For the text-containing cell, return its midpoint in [x, y] coordinate format. 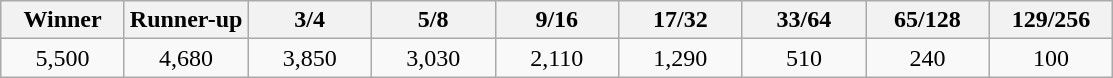
3,030 [433, 58]
100 [1051, 58]
65/128 [928, 20]
1,290 [681, 58]
3,850 [310, 58]
9/16 [557, 20]
5/8 [433, 20]
129/256 [1051, 20]
510 [804, 58]
Winner [63, 20]
Runner-up [186, 20]
2,110 [557, 58]
4,680 [186, 58]
3/4 [310, 20]
240 [928, 58]
5,500 [63, 58]
17/32 [681, 20]
33/64 [804, 20]
